Return (X, Y) of the center of cell containing provided text 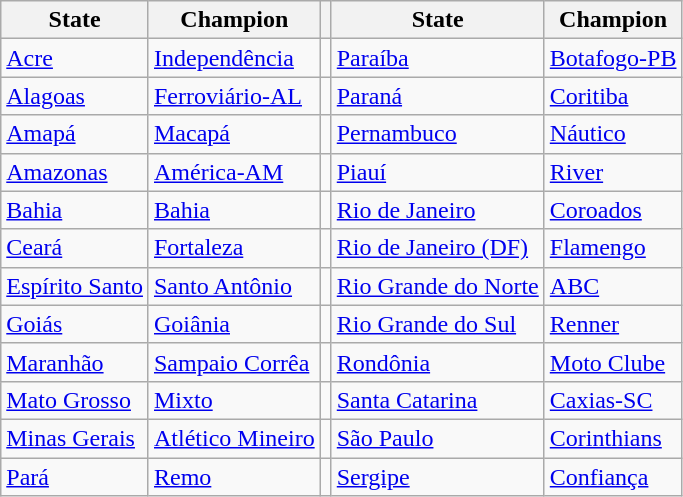
Rondônia (438, 362)
Sampaio Corrêa (234, 362)
Rio Grande do Norte (438, 286)
Espírito Santo (75, 286)
São Paulo (438, 438)
Pará (75, 477)
Paraná (438, 96)
Caxias-SC (613, 400)
Rio Grande do Sul (438, 324)
Mato Grosso (75, 400)
Piauí (438, 172)
Remo (234, 477)
Botafogo-PB (613, 58)
Maranhão (75, 362)
Goiás (75, 324)
Flamengo (613, 248)
Alagoas (75, 96)
Goiânia (234, 324)
Coroados (613, 210)
Macapá (234, 134)
ABC (613, 286)
Sergipe (438, 477)
Náutico (613, 134)
Fortaleza (234, 248)
Santo Antônio (234, 286)
Rio de Janeiro (DF) (438, 248)
Paraíba (438, 58)
Atlético Mineiro (234, 438)
Acre (75, 58)
Santa Catarina (438, 400)
Mixto (234, 400)
Pernambuco (438, 134)
Minas Gerais (75, 438)
River (613, 172)
Ferroviário-AL (234, 96)
Moto Clube (613, 362)
Renner (613, 324)
Rio de Janeiro (438, 210)
América-AM (234, 172)
Corinthians (613, 438)
Confiança (613, 477)
Independência (234, 58)
Amapá (75, 134)
Amazonas (75, 172)
Coritiba (613, 96)
Ceará (75, 248)
